For the text-containing cell, return its midpoint in (X, Y) coordinate format. 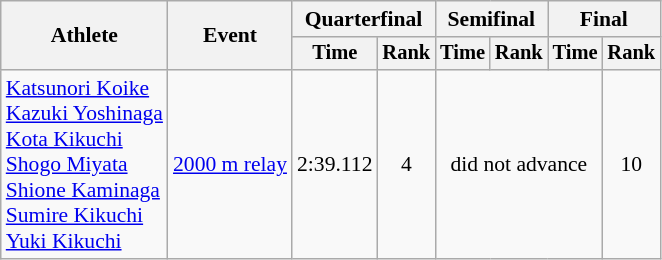
2000 m relay (230, 164)
4 (406, 164)
Quarterfinal (364, 19)
did not advance (518, 164)
Athlete (84, 36)
Katsunori KoikeKazuki YoshinagaKota KikuchiShogo MiyataShione KaminagaSumire KikuchiYuki Kikuchi (84, 164)
Event (230, 36)
2:39.112 (334, 164)
Semifinal (491, 19)
10 (631, 164)
Final (604, 19)
